Scan for the cell matching the given text and deliver its (x, y) coordinate at center. 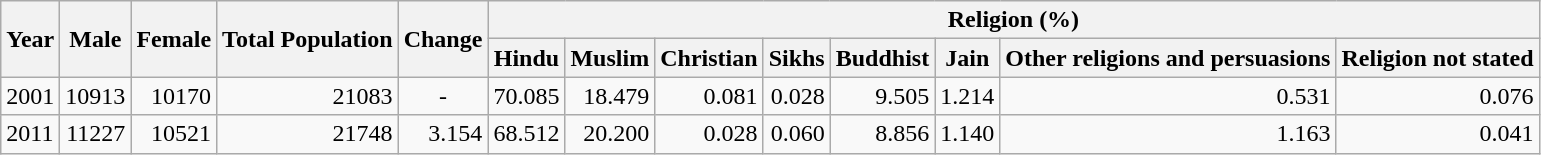
10170 (174, 96)
Other religions and persuasions (1168, 58)
11227 (96, 134)
0.041 (1438, 134)
Male (96, 39)
21083 (308, 96)
Change (443, 39)
3.154 (443, 134)
10521 (174, 134)
Christian (709, 58)
0.531 (1168, 96)
- (443, 96)
Total Population (308, 39)
Religion not stated (1438, 58)
21748 (308, 134)
68.512 (526, 134)
Religion (%) (1014, 20)
1.140 (968, 134)
Jain (968, 58)
70.085 (526, 96)
20.200 (610, 134)
9.505 (882, 96)
2001 (30, 96)
2011 (30, 134)
8.856 (882, 134)
Muslim (610, 58)
Female (174, 39)
Hindu (526, 58)
10913 (96, 96)
1.163 (1168, 134)
Buddhist (882, 58)
0.076 (1438, 96)
0.060 (796, 134)
Year (30, 39)
1.214 (968, 96)
Sikhs (796, 58)
18.479 (610, 96)
0.081 (709, 96)
